Pinpoint the cell where the given text exists, returning its (x, y) midpoint coordinate. 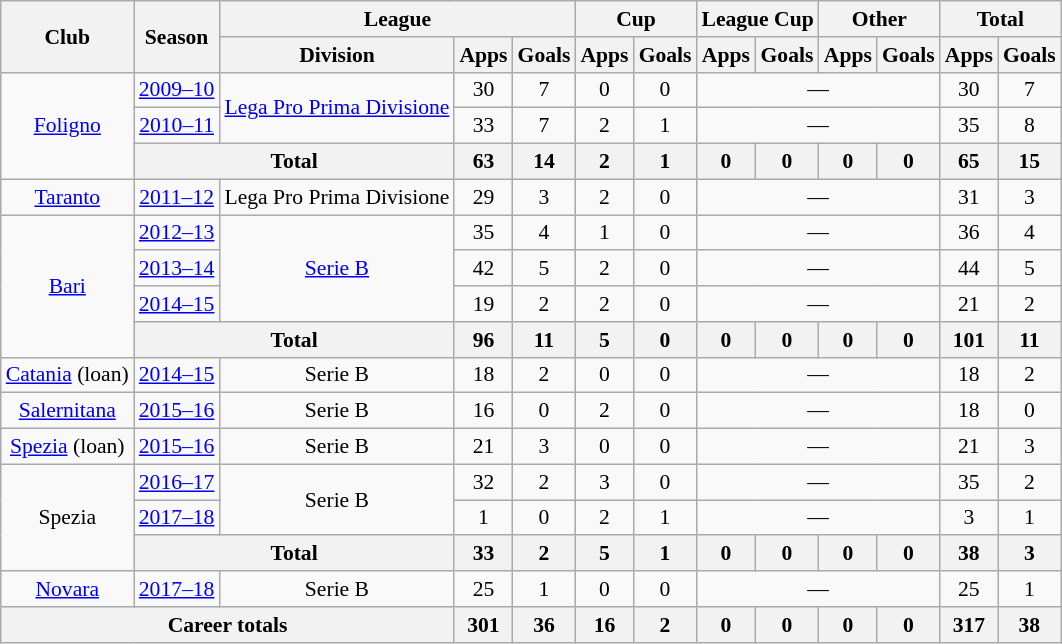
Spezia (68, 518)
19 (483, 304)
301 (483, 625)
96 (483, 340)
League (397, 19)
Other (880, 19)
Catania (loan) (68, 375)
317 (969, 625)
Division (336, 55)
2009–10 (177, 90)
2011–12 (177, 197)
Career totals (228, 625)
42 (483, 269)
32 (483, 482)
2013–14 (177, 269)
Taranto (68, 197)
65 (969, 162)
Novara (68, 589)
Bari (68, 286)
44 (969, 269)
14 (544, 162)
Foligno (68, 126)
101 (969, 340)
2012–13 (177, 233)
31 (969, 197)
Cup (636, 19)
63 (483, 162)
2016–17 (177, 482)
29 (483, 197)
League Cup (757, 19)
Spezia (loan) (68, 447)
Season (177, 36)
Club (68, 36)
Salernitana (68, 411)
2010–11 (177, 126)
8 (1030, 126)
15 (1030, 162)
